Find where the given text appears and provide that cell's center as [x, y] coordinate. 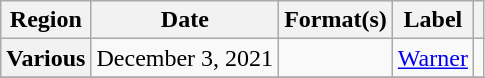
Label [432, 20]
Date [185, 20]
Format(s) [336, 20]
December 3, 2021 [185, 58]
Region [46, 20]
Various [46, 58]
Warner [432, 58]
